Identify which cell holds the provided text, then report its [x, y] central coordinate. 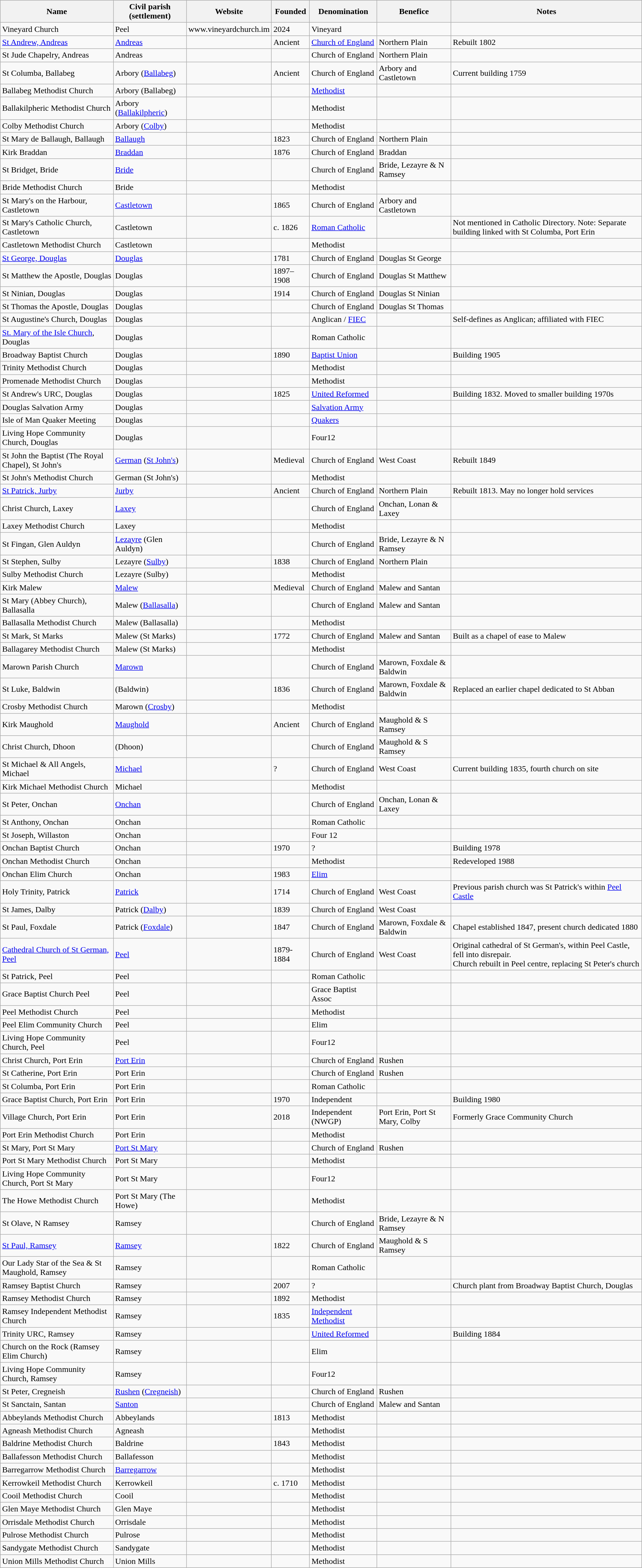
Previous parish church was St Patrick's within Peel Castle [546, 892]
Original cathedral of St German's, within Peel Castle, fell into disrepair.Church rebuilt in Peel centre, replacing St Peter's church [546, 954]
Name [57, 12]
Christ Church, Laxey [57, 509]
St Patrick, Jurby [57, 491]
Redeveloped 1988 [546, 861]
St John the Baptist (The Royal Chapel), St John's [57, 460]
Self-defines as Anglican; affiliated with FIEC [546, 319]
Onchan Methodist Church [57, 861]
Kirk Braddan [57, 152]
1825 [291, 394]
St Andrew's URC, Douglas [57, 394]
Denomination [344, 12]
Abbeylands [150, 1418]
Colby Methodist Church [57, 126]
Current building 1759 [546, 73]
St Paul, Foxdale [57, 927]
Kerrowkeil [150, 1483]
Village Church, Port Erin [57, 1117]
1892 [291, 1299]
Trinity URC, Ramsey [57, 1334]
Kirk Maughold [57, 724]
Independent Methodist [344, 1316]
St Mary de Ballaugh, Ballaugh [57, 139]
Douglas St Ninian [414, 293]
Pulrose Methodist Church [57, 1535]
Benefice [414, 12]
St. Mary of the Isle Church, Douglas [57, 337]
Vineyard [344, 29]
1839 [291, 909]
Sandygate [150, 1548]
St Luke, Baldwin [57, 689]
Barregarrow [150, 1470]
Ramsey Baptist Church [57, 1285]
Our Lady Star of the Sea & St Maughold, Ramsey [57, 1268]
Not mentioned in Catholic Directory. Note: Separate building linked with St Columba, Port Erin [546, 228]
Arbory (Colby) [150, 126]
1835 [291, 1316]
Peel Elim Community Church [57, 1025]
Ballasalla Methodist Church [57, 623]
c. 1710 [291, 1483]
Promenade Methodist Church [57, 381]
Lezayre (Glen Auldyn) [150, 544]
Cooil Methodist Church [57, 1496]
Ballagarey Methodist Church [57, 649]
Peel Methodist Church [57, 1012]
Website [229, 12]
2024 [291, 29]
Holy Trinity, Patrick [57, 892]
Patrick [150, 892]
Onchan Baptist Church [57, 848]
Union Mills [150, 1561]
Ramsey Independent Methodist Church [57, 1316]
Baldrine [150, 1444]
St Mary, Port St Mary [57, 1148]
Grace Baptist Church, Port Erin [57, 1099]
1890 [291, 355]
Church on the Rock (Ramsey Elim Church) [57, 1351]
St Ninian, Douglas [57, 293]
Port Erin, Port St Mary, Colby [414, 1117]
Building 1978 [546, 848]
1876 [291, 152]
Onchan Elim Church [57, 874]
Formerly Grace Community Church [546, 1117]
Patrick (Dalby) [150, 909]
Vineyard Church [57, 29]
Isle of Man Quaker Meeting [57, 420]
Union Mills Methodist Church [57, 1561]
(Dhoon) [150, 747]
Pulrose [150, 1535]
Kerrowkeil Methodist Church [57, 1483]
St George, Douglas [57, 258]
Rebuilt 1802 [546, 42]
Kirk Michael Methodist Church [57, 787]
St Columba, Port Erin [57, 1086]
Building 1884 [546, 1334]
Jurby [150, 491]
The Howe Methodist Church [57, 1201]
Marown Parish Church [57, 666]
Anglican / FIEC [344, 319]
Broadway Baptist Church [57, 355]
St Fingan, Glen Auldyn [57, 544]
Marown [150, 666]
Current building 1835, fourth church on site [546, 769]
Abbeylands Methodist Church [57, 1418]
Ramsey Methodist Church [57, 1299]
St Bridget, Bride [57, 169]
St Thomas the Apostle, Douglas [57, 306]
1822 [291, 1245]
Building 1905 [546, 355]
www.vineyardchurch.im [229, 29]
St Mark, St Marks [57, 636]
1781 [291, 258]
Patrick (Foxdale) [150, 927]
Civil parish (settlement) [150, 12]
Building 1980 [546, 1099]
1865 [291, 205]
Christ Church, Port Erin [57, 1060]
St Stephen, Sulby [57, 562]
Rebuilt 1849 [546, 460]
St Peter, Cregneish [57, 1391]
Glen Maye Methodist Church [57, 1509]
(Baldwin) [150, 689]
1772 [291, 636]
Douglas St George [414, 258]
Port Erin Methodist Church [57, 1135]
2018 [291, 1117]
Building 1832. Moved to smaller building 1970s [546, 394]
c. 1826 [291, 228]
Santon [150, 1404]
St Patrick, Peel [57, 976]
Port St Mary Methodist Church [57, 1161]
1897–1908 [291, 276]
St James, Dalby [57, 909]
Ballakilpheric Methodist Church [57, 108]
Douglas St Matthew [414, 276]
Kirk Malew [57, 588]
St Sanctain, Santan [57, 1404]
1836 [291, 689]
Chapel established 1847, present church dedicated 1880 [546, 927]
Trinity Methodist Church [57, 368]
Arbory (Ballakilpheric) [150, 108]
Notes [546, 12]
1879-1884 [291, 954]
Built as a chapel of ease to Malew [546, 636]
1838 [291, 562]
1847 [291, 927]
St Mary's on the Harbour, Castletown [57, 205]
St Paul, Ramsey [57, 1245]
Living Hope Community Church, Ramsey [57, 1374]
Living Hope Community Church, Douglas [57, 437]
Baptist Union [344, 355]
Baldrine Methodist Church [57, 1444]
Grace Baptist Church Peel [57, 994]
2007 [291, 1285]
Bride Methodist Church [57, 187]
St Matthew the Apostle, Douglas [57, 276]
Ballaugh [150, 139]
Orrisdale [150, 1522]
Sandygate Methodist Church [57, 1548]
St Catherine, Port Erin [57, 1073]
St Michael & All Angels, Michael [57, 769]
Crosby Methodist Church [57, 707]
St Peter, Onchan [57, 804]
Agneash [150, 1431]
St Joseph, Willaston [57, 835]
St Olave, N Ramsey [57, 1223]
Founded [291, 12]
Independent (NWGP) [344, 1117]
Rebuilt 1813. May no longer hold services [546, 491]
Rushen (Cregneish) [150, 1391]
St Mary's Catholic Church, Castletown [57, 228]
Independent [344, 1099]
Living Hope Community Church, Port St Mary [57, 1179]
Malew [150, 588]
St John's Methodist Church [57, 478]
Agneash Methodist Church [57, 1431]
Living Hope Community Church, Peel [57, 1043]
1983 [291, 874]
St Andrew, Andreas [57, 42]
St Mary (Abbey Church), Ballasalla [57, 605]
Laxey Methodist Church [57, 526]
St Augustine's Church, Douglas [57, 319]
Barregarrow Methodist Church [57, 1470]
Church plant from Broadway Baptist Church, Douglas [546, 1285]
Christ Church, Dhoon [57, 747]
Maughold [150, 724]
Quakers [344, 420]
Orrisdale Methodist Church [57, 1522]
St Columba, Ballabeg [57, 73]
Cathedral Church of St German, Peel [57, 954]
Ballabeg Methodist Church [57, 91]
1813 [291, 1418]
1914 [291, 293]
Ballafesson Methodist Church [57, 1457]
Douglas St Thomas [414, 306]
Salvation Army [344, 407]
Replaced an earlier chapel dedicated to St Abban [546, 689]
St Anthony, Onchan [57, 822]
St Jude Chapelry, Andreas [57, 55]
Port St Mary (The Howe) [150, 1201]
1714 [291, 892]
1843 [291, 1444]
Sulby Methodist Church [57, 575]
Marown (Crosby) [150, 707]
1823 [291, 139]
Glen Maye [150, 1509]
Castletown Methodist Church [57, 245]
Ballafesson [150, 1457]
Cooil [150, 1496]
Grace Baptist Assoc [344, 994]
Douglas Salvation Army [57, 407]
Four 12 [344, 835]
